Find where the given text appears and provide that cell's center as [x, y] coordinate. 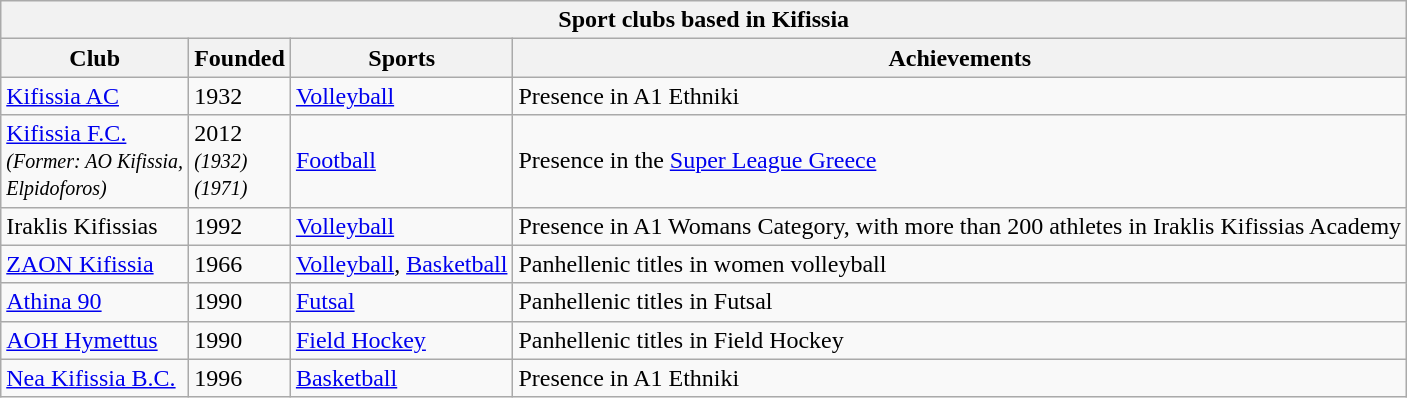
Achievements [960, 58]
Club [95, 58]
Panhellenic titles in women volleyball [960, 264]
1996 [240, 378]
ZAON Kifissia [95, 264]
Kifissia F.C.(Former: AO Kifissia,Elpidoforos) [95, 161]
Volleyball, Basketball [402, 264]
Presence in A1 Womans Category, with more than 200 athletes in Iraklis Kifissias Academy [960, 226]
Athina 90 [95, 302]
Football [402, 161]
1992 [240, 226]
Presence in the Super League Greece [960, 161]
Sport clubs based in Kifissia [704, 20]
1932 [240, 96]
Iraklis Kifissias [95, 226]
Kifissia AC [95, 96]
Panhellenic titles in Field Hockey [960, 340]
Futsal [402, 302]
AOH Hymettus [95, 340]
Founded [240, 58]
1966 [240, 264]
2012(1932)(1971) [240, 161]
Sports [402, 58]
Nea Kifissia B.C. [95, 378]
Panhellenic titles in Futsal [960, 302]
Field Hockey [402, 340]
Basketball [402, 378]
